Provide the [X, Y] coordinate of the cell's center where the given text is located.  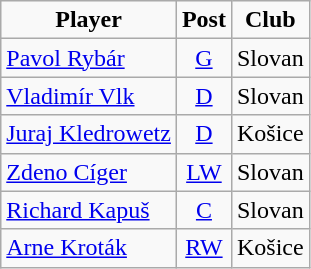
Player [89, 20]
Post [204, 20]
G [204, 58]
Arne Kroták [89, 248]
Richard Kapuš [89, 210]
Juraj Kledrowetz [89, 134]
Pavol Rybár [89, 58]
Zdeno Cíger [89, 172]
RW [204, 248]
Club [270, 20]
Vladimír Vlk [89, 96]
LW [204, 172]
C [204, 210]
